Find where the given text appears and provide that cell's center as (X, Y) coordinate. 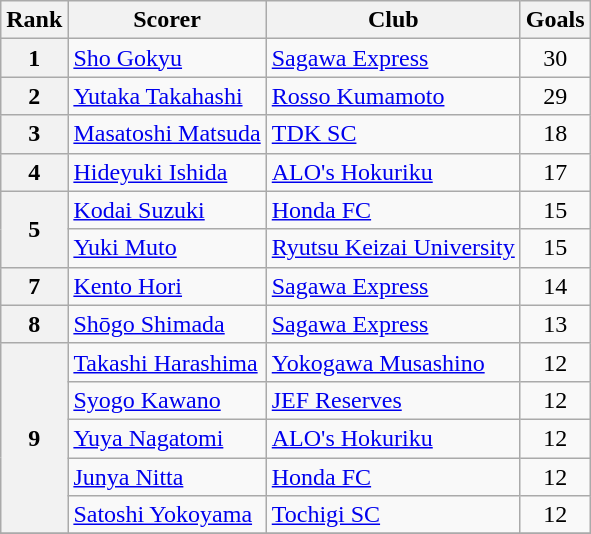
Hideyuki Ishida (167, 172)
4 (34, 172)
Shōgo Shimada (167, 324)
Yuya Nagatomi (167, 438)
9 (34, 438)
Takashi Harashima (167, 362)
Scorer (167, 20)
Yutaka Takahashi (167, 96)
Yuki Muto (167, 248)
14 (555, 286)
Kodai Suzuki (167, 210)
Sho Gokyu (167, 58)
Masatoshi Matsuda (167, 134)
Goals (555, 20)
TDK SC (393, 134)
Tochigi SC (393, 515)
8 (34, 324)
3 (34, 134)
Junya Nitta (167, 477)
Club (393, 20)
29 (555, 96)
1 (34, 58)
Kento Hori (167, 286)
13 (555, 324)
2 (34, 96)
Rank (34, 20)
18 (555, 134)
Satoshi Yokoyama (167, 515)
30 (555, 58)
Rosso Kumamoto (393, 96)
17 (555, 172)
Syogo Kawano (167, 400)
Yokogawa Musashino (393, 362)
Ryutsu Keizai University (393, 248)
JEF Reserves (393, 400)
7 (34, 286)
5 (34, 229)
